Extract the [x, y] coordinate from the center of the cell holding the provided text.  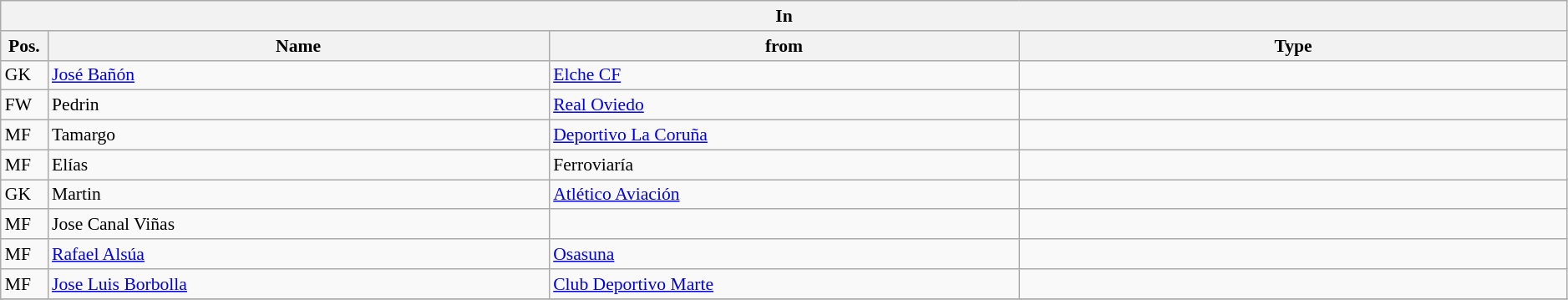
Rafael Alsúa [298, 254]
Jose Luis Borbolla [298, 284]
Elche CF [784, 75]
Type [1293, 46]
In [784, 16]
from [784, 46]
Club Deportivo Marte [784, 284]
Name [298, 46]
Osasuna [784, 254]
Elías [298, 165]
Real Oviedo [784, 105]
Pos. [24, 46]
Pedrin [298, 105]
Atlético Aviación [784, 195]
Deportivo La Coruña [784, 135]
José Bañón [298, 75]
Tamargo [298, 135]
FW [24, 105]
Martin [298, 195]
Jose Canal Viñas [298, 225]
Ferroviaría [784, 165]
